Capture the cell that displays the provided text and extract its [x, y] central coordinate. 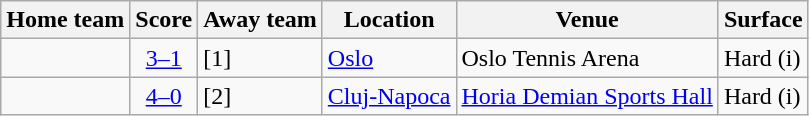
4–0 [164, 96]
[2] [260, 96]
Location [389, 20]
Oslo [389, 58]
Away team [260, 20]
Cluj-Napoca [389, 96]
Score [164, 20]
Home team [66, 20]
[1] [260, 58]
Surface [763, 20]
Venue [587, 20]
3–1 [164, 58]
Horia Demian Sports Hall [587, 96]
Oslo Tennis Arena [587, 58]
